For the text-containing cell, return its midpoint in [x, y] coordinate format. 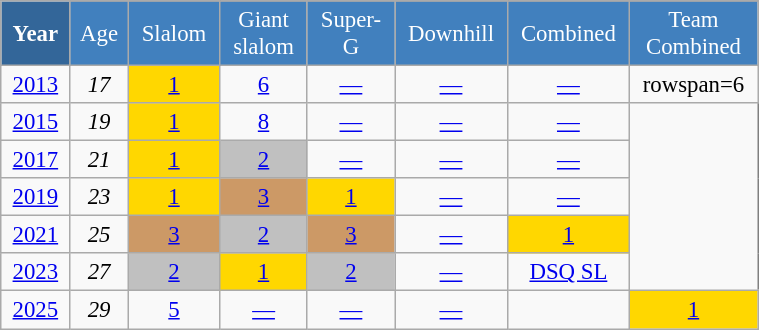
Combined [568, 34]
17 [99, 85]
2023 [36, 273]
rowspan=6 [693, 85]
DSQ SL [568, 273]
Giantslalom [264, 34]
2013 [36, 85]
8 [264, 122]
19 [99, 122]
5 [174, 310]
23 [99, 197]
Year [36, 34]
6 [264, 85]
25 [99, 235]
2017 [36, 160]
Super-G [350, 34]
27 [99, 273]
2019 [36, 197]
2015 [36, 122]
Team Combined [693, 34]
21 [99, 160]
2021 [36, 235]
29 [99, 310]
Downhill [452, 34]
2025 [36, 310]
Slalom [174, 34]
Age [99, 34]
